From the cell containing the given text, extract its center point as [X, Y] coordinate. 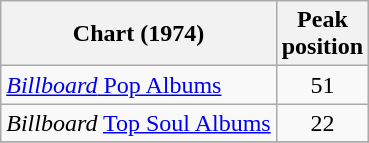
Peakposition [322, 34]
22 [322, 123]
Chart (1974) [138, 34]
Billboard Pop Albums [138, 85]
Billboard Top Soul Albums [138, 123]
51 [322, 85]
